Scan for the cell matching the given text and deliver its [x, y] coordinate at center. 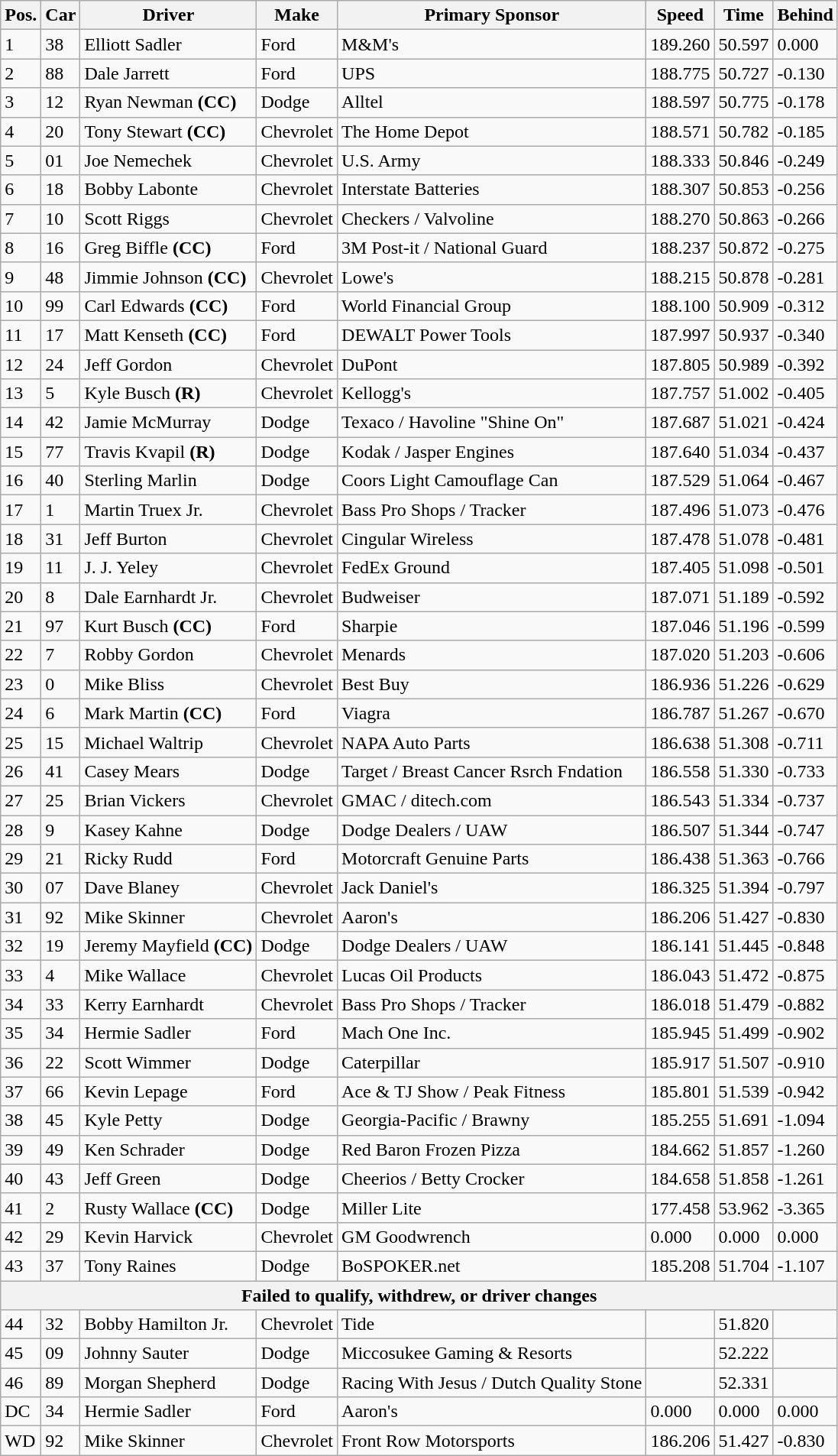
51.021 [744, 423]
Pos. [21, 15]
Carl Edwards (CC) [168, 306]
-0.266 [805, 219]
-0.875 [805, 975]
51.064 [744, 481]
Joe Nemechek [168, 161]
51.226 [744, 684]
50.846 [744, 161]
Texaco / Havoline "Shine On" [492, 423]
Tony Stewart (CC) [168, 131]
Rusty Wallace (CC) [168, 1208]
Lucas Oil Products [492, 975]
51.330 [744, 771]
Miller Lite [492, 1208]
-0.747 [805, 829]
Brian Vickers [168, 800]
-0.848 [805, 946]
186.018 [680, 1004]
185.801 [680, 1091]
50.775 [744, 102]
01 [61, 161]
Jack Daniel's [492, 888]
Miccosukee Gaming & Resorts [492, 1354]
J. J. Yeley [168, 568]
-0.392 [805, 365]
-0.481 [805, 539]
51.203 [744, 655]
44 [21, 1325]
51.002 [744, 394]
Bobby Hamilton Jr. [168, 1325]
Menards [492, 655]
51.479 [744, 1004]
188.100 [680, 306]
Bobby Labonte [168, 190]
51.308 [744, 742]
Coors Light Camouflage Can [492, 481]
186.043 [680, 975]
Kellogg's [492, 394]
Martin Truex Jr. [168, 510]
186.558 [680, 771]
189.260 [680, 44]
187.640 [680, 452]
66 [61, 1091]
-0.467 [805, 481]
187.071 [680, 597]
187.046 [680, 626]
GM Goodwrench [492, 1237]
-0.312 [805, 306]
50.872 [744, 248]
The Home Depot [492, 131]
51.363 [744, 859]
188.333 [680, 161]
Tony Raines [168, 1266]
52.331 [744, 1383]
Motorcraft Genuine Parts [492, 859]
Ricky Rudd [168, 859]
Kerry Earnhardt [168, 1004]
-0.882 [805, 1004]
50.989 [744, 365]
-0.476 [805, 510]
53.962 [744, 1208]
187.805 [680, 365]
-0.275 [805, 248]
186.787 [680, 713]
Kyle Petty [168, 1120]
-0.130 [805, 73]
-0.256 [805, 190]
Ryan Newman (CC) [168, 102]
Front Row Motorsports [492, 1441]
50.937 [744, 335]
177.458 [680, 1208]
-1.261 [805, 1179]
185.255 [680, 1120]
Kurt Busch (CC) [168, 626]
-0.737 [805, 800]
Matt Kenseth (CC) [168, 335]
-0.405 [805, 394]
186.325 [680, 888]
World Financial Group [492, 306]
88 [61, 73]
3M Post-it / National Guard [492, 248]
FedEx Ground [492, 568]
Budweiser [492, 597]
Greg Biffle (CC) [168, 248]
187.757 [680, 394]
51.858 [744, 1179]
35 [21, 1033]
Car [61, 15]
Best Buy [492, 684]
187.997 [680, 335]
50.863 [744, 219]
184.662 [680, 1150]
Kyle Busch (R) [168, 394]
50.597 [744, 44]
Kevin Harvick [168, 1237]
185.917 [680, 1062]
UPS [492, 73]
Make [297, 15]
Morgan Shepherd [168, 1383]
51.472 [744, 975]
DC [21, 1412]
-0.592 [805, 597]
188.307 [680, 190]
185.208 [680, 1266]
Target / Breast Cancer Rsrch Fndation [492, 771]
-0.733 [805, 771]
-1.094 [805, 1120]
Jeff Burton [168, 539]
188.597 [680, 102]
-1.107 [805, 1266]
-0.424 [805, 423]
0 [61, 684]
WD [21, 1441]
51.196 [744, 626]
-0.340 [805, 335]
Dave Blaney [168, 888]
07 [61, 888]
51.499 [744, 1033]
Dale Earnhardt Jr. [168, 597]
89 [61, 1383]
97 [61, 626]
50.853 [744, 190]
Elliott Sadler [168, 44]
GMAC / ditech.com [492, 800]
51.820 [744, 1325]
-0.797 [805, 888]
-0.711 [805, 742]
50.909 [744, 306]
DuPont [492, 365]
Red Baron Frozen Pizza [492, 1150]
51.857 [744, 1150]
Dale Jarrett [168, 73]
Failed to qualify, withdrew, or driver changes [419, 1295]
50.727 [744, 73]
Travis Kvapil (R) [168, 452]
23 [21, 684]
Racing With Jesus / Dutch Quality Stone [492, 1383]
51.445 [744, 946]
-0.178 [805, 102]
Ken Schrader [168, 1150]
30 [21, 888]
77 [61, 452]
26 [21, 771]
Viagra [492, 713]
51.344 [744, 829]
Sharpie [492, 626]
186.936 [680, 684]
U.S. Army [492, 161]
Kasey Kahne [168, 829]
Jeff Green [168, 1179]
NAPA Auto Parts [492, 742]
186.543 [680, 800]
-3.365 [805, 1208]
188.270 [680, 219]
186.438 [680, 859]
Jamie McMurray [168, 423]
Mike Bliss [168, 684]
Driver [168, 15]
99 [61, 306]
51.704 [744, 1266]
Casey Mears [168, 771]
51.267 [744, 713]
Behind [805, 15]
Checkers / Valvoline [492, 219]
Speed [680, 15]
Ace & TJ Show / Peak Fitness [492, 1091]
Jeff Gordon [168, 365]
51.078 [744, 539]
49 [61, 1150]
-0.942 [805, 1091]
46 [21, 1383]
Primary Sponsor [492, 15]
Kevin Lepage [168, 1091]
-0.766 [805, 859]
14 [21, 423]
Kodak / Jasper Engines [492, 452]
52.222 [744, 1354]
51.189 [744, 597]
-0.281 [805, 277]
187.478 [680, 539]
-0.599 [805, 626]
BoSPOKER.net [492, 1266]
184.658 [680, 1179]
-0.606 [805, 655]
Interstate Batteries [492, 190]
M&M's [492, 44]
36 [21, 1062]
50.878 [744, 277]
Mark Martin (CC) [168, 713]
-0.910 [805, 1062]
39 [21, 1150]
Cingular Wireless [492, 539]
27 [21, 800]
-0.902 [805, 1033]
Robby Gordon [168, 655]
Scott Wimmer [168, 1062]
3 [21, 102]
-0.629 [805, 684]
Alltel [492, 102]
48 [61, 277]
DEWALT Power Tools [492, 335]
188.775 [680, 73]
28 [21, 829]
-0.501 [805, 568]
Jeremy Mayfield (CC) [168, 946]
187.405 [680, 568]
Mach One Inc. [492, 1033]
Johnny Sauter [168, 1354]
51.394 [744, 888]
Mike Wallace [168, 975]
Sterling Marlin [168, 481]
-1.260 [805, 1150]
09 [61, 1354]
Caterpillar [492, 1062]
51.073 [744, 510]
50.782 [744, 131]
187.529 [680, 481]
188.215 [680, 277]
Scott Riggs [168, 219]
51.507 [744, 1062]
Lowe's [492, 277]
51.098 [744, 568]
187.496 [680, 510]
Cheerios / Betty Crocker [492, 1179]
51.034 [744, 452]
186.141 [680, 946]
185.945 [680, 1033]
51.691 [744, 1120]
-0.249 [805, 161]
Jimmie Johnson (CC) [168, 277]
51.539 [744, 1091]
Time [744, 15]
-0.437 [805, 452]
188.571 [680, 131]
186.507 [680, 829]
Tide [492, 1325]
51.334 [744, 800]
Michael Waltrip [168, 742]
186.638 [680, 742]
187.020 [680, 655]
-0.670 [805, 713]
188.237 [680, 248]
187.687 [680, 423]
13 [21, 394]
-0.185 [805, 131]
Georgia-Pacific / Brawny [492, 1120]
